Find where the given text appears and provide that cell's center as [X, Y] coordinate. 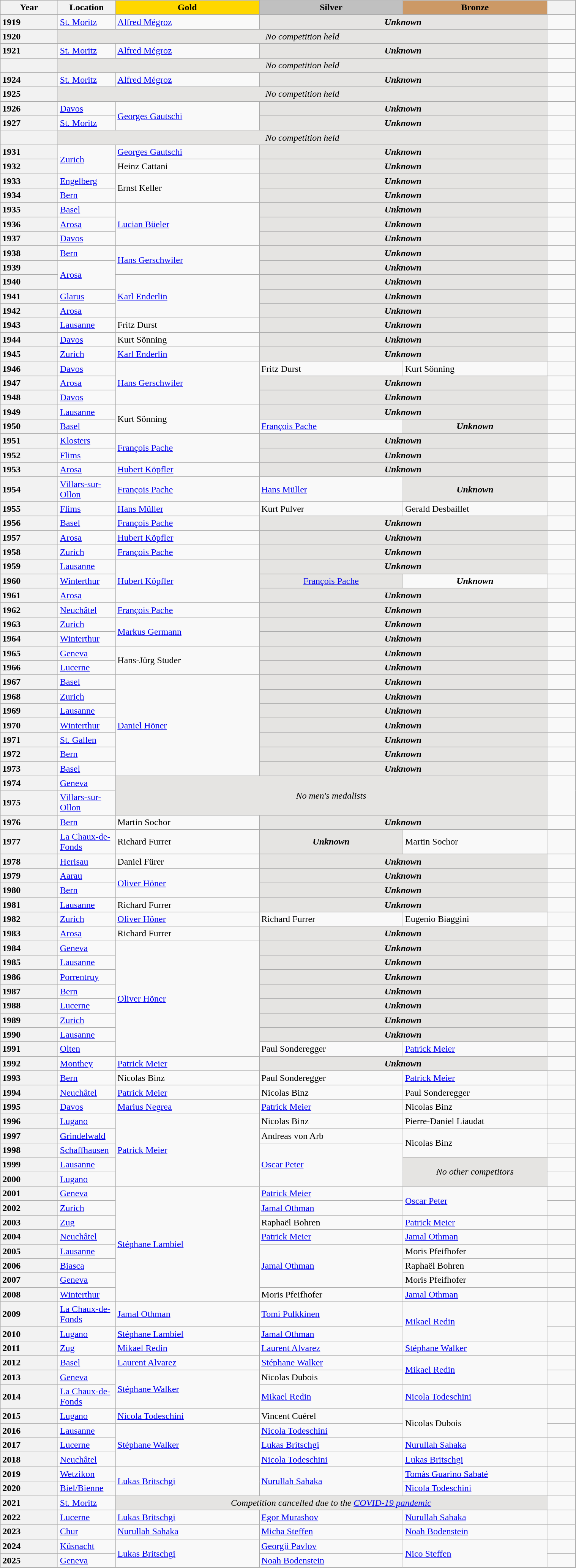
1996 [29, 1121]
Biasca [87, 1266]
1933 [29, 181]
1988 [29, 1006]
2002 [29, 1208]
1941 [29, 296]
Schaffhausen [87, 1150]
1990 [29, 1035]
St. Gallen [87, 740]
1924 [29, 80]
2024 [29, 1546]
1937 [29, 239]
1921 [29, 51]
2017 [29, 1445]
2007 [29, 1280]
1987 [29, 991]
2008 [29, 1294]
1970 [29, 725]
1956 [29, 523]
1953 [29, 470]
Nico Steffen [475, 1553]
1984 [29, 948]
1925 [29, 94]
1964 [29, 639]
1952 [29, 455]
1965 [29, 653]
1957 [29, 538]
1982 [29, 919]
Year [29, 8]
Engelberg [87, 181]
Eugenio Biaggini [475, 919]
1919 [29, 22]
Competition cancelled due to the COVID-19 pandemic [331, 1503]
Marius Negrea [188, 1107]
Olten [87, 1049]
1999 [29, 1165]
1945 [29, 354]
1993 [29, 1078]
1947 [29, 383]
1958 [29, 552]
1936 [29, 224]
Georgii Pavlov [331, 1546]
1927 [29, 123]
1983 [29, 934]
1966 [29, 668]
Egor Murashov [331, 1517]
1938 [29, 253]
1920 [29, 36]
1934 [29, 195]
Micha Steffen [331, 1532]
Tomi Pulkkinen [331, 1314]
Daniel Fürer [188, 861]
2001 [29, 1194]
Markus Germann [188, 631]
Küsnacht [87, 1546]
1975 [29, 803]
1940 [29, 282]
1949 [29, 412]
1977 [29, 841]
Wetzikon [87, 1474]
2003 [29, 1222]
1962 [29, 610]
1978 [29, 861]
1959 [29, 566]
2019 [29, 1474]
Andreas von Arb [331, 1136]
Bronze [475, 8]
2016 [29, 1431]
2004 [29, 1237]
1998 [29, 1150]
2011 [29, 1348]
1963 [29, 624]
No men's medalists [331, 795]
1935 [29, 210]
2014 [29, 1397]
1997 [29, 1136]
1955 [29, 509]
1985 [29, 963]
Ernst Keller [188, 188]
1931 [29, 152]
2000 [29, 1179]
1981 [29, 905]
2010 [29, 1334]
2023 [29, 1532]
1926 [29, 109]
Herisau [87, 861]
1976 [29, 822]
Silver [331, 8]
2005 [29, 1251]
Pierre-Daniel Liaudat [475, 1121]
2013 [29, 1377]
Biel/Bienne [87, 1488]
1967 [29, 682]
1992 [29, 1063]
Gold [188, 8]
1980 [29, 890]
1939 [29, 267]
1994 [29, 1092]
2018 [29, 1459]
2025 [29, 1560]
No other competitors [475, 1172]
1991 [29, 1049]
1973 [29, 769]
1986 [29, 977]
Chur [87, 1532]
1961 [29, 595]
Daniel Höner [188, 725]
1942 [29, 311]
Location [87, 8]
Aarau [87, 876]
Monthey [87, 1063]
Heinz Cattani [188, 166]
2021 [29, 1503]
1960 [29, 581]
1979 [29, 876]
Lucian Büeler [188, 224]
Grindelwald [87, 1136]
1950 [29, 426]
2015 [29, 1416]
1972 [29, 754]
2012 [29, 1362]
1948 [29, 397]
2009 [29, 1314]
Kurt Pulver [331, 509]
2020 [29, 1488]
1971 [29, 740]
1951 [29, 441]
1995 [29, 1107]
1944 [29, 340]
1954 [29, 489]
1974 [29, 783]
2006 [29, 1266]
Klosters [87, 441]
Hans-Jürg Studer [188, 660]
1932 [29, 166]
Tomàs Guarino Sabaté [475, 1474]
1968 [29, 697]
Vincent Cuérel [331, 1416]
Glarus [87, 296]
1943 [29, 325]
1946 [29, 368]
2022 [29, 1517]
Porrentruy [87, 977]
1969 [29, 711]
1989 [29, 1020]
Gerald Desbaillet [475, 509]
